Extract the [X, Y] coordinate from the center of the cell holding the provided text.  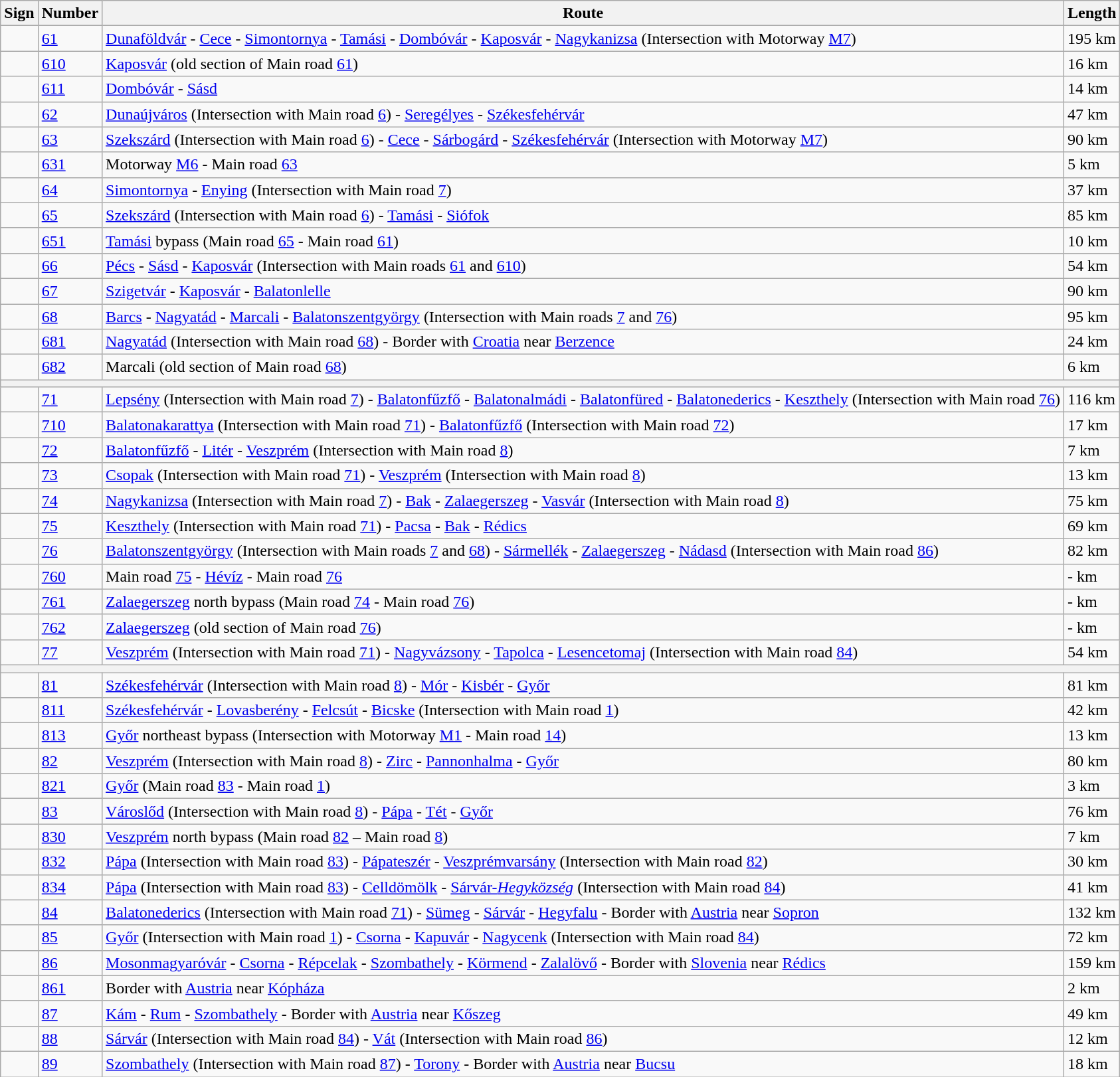
63 [70, 139]
62 [70, 114]
24 km [1092, 342]
Zalaegerszeg north bypass (Main road 74 - Main road 76) [583, 602]
75 [70, 526]
82 [70, 761]
42 km [1092, 710]
76 km [1092, 811]
Pápa (Intersection with Main road 83) - Celldömölk - Sárvár-Hegyközség (Intersection with Main road 84) [583, 887]
Nagykanizsa (Intersection with Main road 7) - Bak - Zalaegerszeg - Vasvár (Intersection with Main road 8) [583, 501]
Mosonmagyaróvár - Csorna - Répcelak - Szombathely - Körmend - Zalalövő - Border with Slovenia near Rédics [583, 963]
17 km [1092, 425]
Veszprém (Intersection with Main road 8) - Zirc - Pannonhalma - Győr [583, 761]
Balatonakarattya (Intersection with Main road 71) - Balatonfűzfő (Intersection with Main road 72) [583, 425]
49 km [1092, 1013]
Csopak (Intersection with Main road 71) - Veszprém (Intersection with Main road 8) [583, 475]
67 [70, 291]
Main road 75 - Hévíz - Main road 76 [583, 576]
159 km [1092, 963]
65 [70, 215]
651 [70, 240]
Lepsény (Intersection with Main road 7) - Balatonfűzfő - Balatonalmádi - Balatonfüred - Balatonederics - Keszthely (Intersection with Main road 76) [583, 400]
861 [70, 988]
Balatonederics (Intersection with Main road 71) - Sümeg - Sárvár - Hegyfalu - Border with Austria near Sopron [583, 912]
81 [70, 685]
30 km [1092, 862]
77 [70, 652]
Tamási bypass (Main road 65 - Main road 61) [583, 240]
Nagyatád (Intersection with Main road 68) - Border with Croatia near Berzence [583, 342]
72 km [1092, 938]
2 km [1092, 988]
76 [70, 551]
10 km [1092, 240]
611 [70, 89]
85 [70, 938]
Székesfehérvár (Intersection with Main road 8) - Mór - Kisbér - Győr [583, 685]
Sárvár (Intersection with Main road 84) - Vát (Intersection with Main road 86) [583, 1038]
81 km [1092, 685]
64 [70, 190]
Marcali (old section of Main road 68) [583, 367]
86 [70, 963]
610 [70, 64]
16 km [1092, 64]
72 [70, 450]
Szekszárd (Intersection with Main road 6) - Cece - Sárbogárd - Székesfehérvár (Intersection with Motorway M7) [583, 139]
813 [70, 736]
631 [70, 165]
821 [70, 786]
Motorway M6 - Main road 63 [583, 165]
834 [70, 887]
82 km [1092, 551]
47 km [1092, 114]
Simontornya - Enying (Intersection with Main road 7) [583, 190]
88 [70, 1038]
85 km [1092, 215]
Veszprém (Intersection with Main road 71) - Nagyvázsony - Tapolca - Lesencetomaj (Intersection with Main road 84) [583, 652]
Dombóvár - Sásd [583, 89]
89 [70, 1064]
Városlőd (Intersection with Main road 8) - Pápa - Tét - Győr [583, 811]
Győr (Main road 83 - Main road 1) [583, 786]
Szombathely (Intersection with Main road 87) - Torony - Border with Austria near Bucsu [583, 1064]
Szekszárd (Intersection with Main road 6) - Tamási - Siófok [583, 215]
Sign [19, 13]
Border with Austria near Kópháza [583, 988]
69 km [1092, 526]
760 [70, 576]
116 km [1092, 400]
Zalaegerszeg (old section of Main road 76) [583, 627]
Győr (Intersection with Main road 1) - Csorna - Kapuvár - Nagycenk (Intersection with Main road 84) [583, 938]
84 [70, 912]
Veszprém north bypass (Main road 82 – Main road 8) [583, 837]
18 km [1092, 1064]
Keszthely (Intersection with Main road 71) - Pacsa - Bak - Rédics [583, 526]
Number [70, 13]
710 [70, 425]
75 km [1092, 501]
811 [70, 710]
832 [70, 862]
74 [70, 501]
682 [70, 367]
Pécs - Sásd - Kaposvár (Intersection with Main roads 61 and 610) [583, 266]
132 km [1092, 912]
Székesfehérvár - Lovasberény - Felcsút - Bicske (Intersection with Main road 1) [583, 710]
Dunaföldvár - Cece - Simontornya - Tamási - Dombóvár - Kaposvár - Nagykanizsa (Intersection with Motorway M7) [583, 39]
73 [70, 475]
41 km [1092, 887]
6 km [1092, 367]
Barcs - Nagyatád - Marcali - Balatonszentgyörgy (Intersection with Main roads 7 and 76) [583, 317]
5 km [1092, 165]
Balatonszentgyörgy (Intersection with Main roads 7 and 68) - Sármellék - Zalaegerszeg - Nádasd (Intersection with Main road 86) [583, 551]
Length [1092, 13]
87 [70, 1013]
195 km [1092, 39]
Győr northeast bypass (Intersection with Motorway M1 - Main road 14) [583, 736]
Szigetvár - Kaposvár - Balatonlelle [583, 291]
66 [70, 266]
61 [70, 39]
681 [70, 342]
12 km [1092, 1038]
80 km [1092, 761]
762 [70, 627]
Balatonfűzfő - Litér - Veszprém (Intersection with Main road 8) [583, 450]
3 km [1092, 786]
71 [70, 400]
68 [70, 317]
95 km [1092, 317]
Kám - Rum - Szombathely - Border with Austria near Kőszeg [583, 1013]
Dunaújváros (Intersection with Main road 6) - Seregélyes - Székesfehérvár [583, 114]
761 [70, 602]
Route [583, 13]
830 [70, 837]
14 km [1092, 89]
Kaposvár (old section of Main road 61) [583, 64]
83 [70, 811]
Pápa (Intersection with Main road 83) - Pápateszér - Veszprémvarsány (Intersection with Main road 82) [583, 862]
37 km [1092, 190]
